Return [x, y] of the center of cell containing provided text 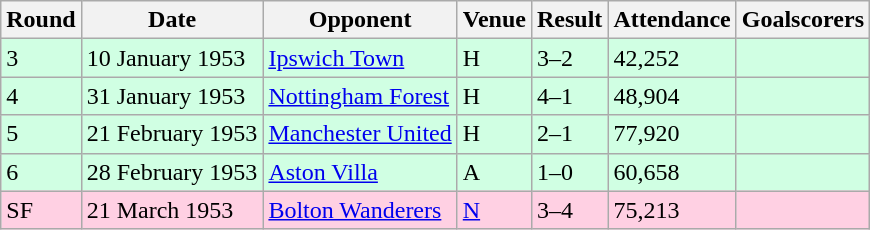
N [494, 210]
Goalscorers [802, 20]
5 [41, 134]
75,213 [672, 210]
Ipswich Town [360, 58]
SF [41, 210]
Nottingham Forest [360, 96]
3–2 [569, 58]
Bolton Wanderers [360, 210]
A [494, 172]
4 [41, 96]
3–4 [569, 210]
4–1 [569, 96]
Result [569, 20]
77,920 [672, 134]
2–1 [569, 134]
Attendance [672, 20]
28 February 1953 [172, 172]
1–0 [569, 172]
3 [41, 58]
Round [41, 20]
Opponent [360, 20]
6 [41, 172]
Aston Villa [360, 172]
42,252 [672, 58]
Venue [494, 20]
Date [172, 20]
31 January 1953 [172, 96]
10 January 1953 [172, 58]
60,658 [672, 172]
21 March 1953 [172, 210]
48,904 [672, 96]
Manchester United [360, 134]
21 February 1953 [172, 134]
